Output the [X, Y] coordinate of the center of the cell containing the given text.  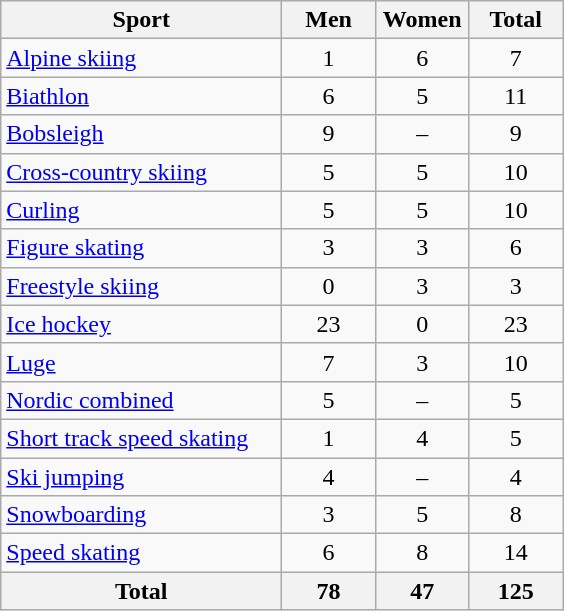
Speed skating [142, 553]
Men [329, 20]
Women [422, 20]
Ski jumping [142, 477]
Snowboarding [142, 515]
78 [329, 591]
Sport [142, 20]
11 [516, 96]
Figure skating [142, 248]
Short track speed skating [142, 438]
Luge [142, 362]
Bobsleigh [142, 134]
Cross-country skiing [142, 172]
Alpine skiing [142, 58]
Biathlon [142, 96]
47 [422, 591]
Ice hockey [142, 324]
Nordic combined [142, 400]
Curling [142, 210]
14 [516, 553]
Freestyle skiing [142, 286]
125 [516, 591]
